Find where the given text appears and provide that cell's center as (x, y) coordinate. 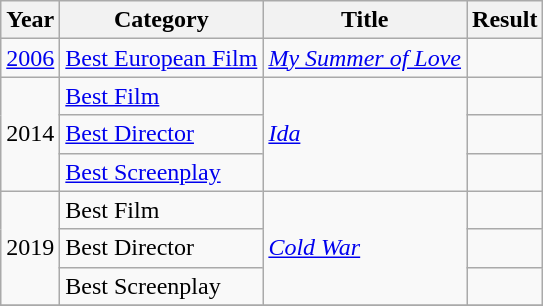
Year (30, 20)
Title (365, 20)
Category (162, 20)
My Summer of Love (365, 58)
2014 (30, 134)
2006 (30, 58)
Cold War (365, 248)
Best European Film (162, 58)
Result (505, 20)
Ida (365, 134)
2019 (30, 248)
